Return the [x, y] coordinate for the center point of the cell that contains the specified text.  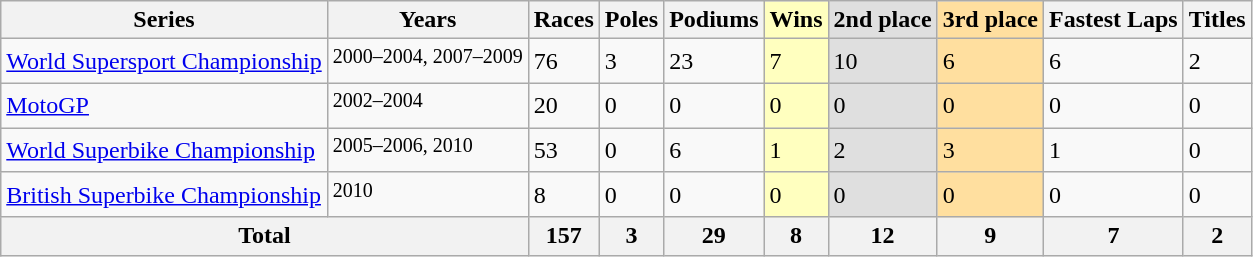
Years [428, 20]
Total [264, 236]
20 [564, 106]
World Supersport Championship [164, 62]
53 [564, 150]
Poles [631, 20]
Titles [1217, 20]
2010 [428, 194]
British Superbike Championship [164, 194]
2nd place [882, 20]
World Superbike Championship [164, 150]
3rd place [990, 20]
9 [990, 236]
76 [564, 62]
2002–2004 [428, 106]
MotoGP [164, 106]
157 [564, 236]
Races [564, 20]
Fastest Laps [1114, 20]
2000–2004, 2007–2009 [428, 62]
23 [714, 62]
10 [882, 62]
2005–2006, 2010 [428, 150]
12 [882, 236]
Podiums [714, 20]
Wins [796, 20]
Series [164, 20]
29 [714, 236]
